Locate the cell with the specified text and output its [X, Y] center coordinate. 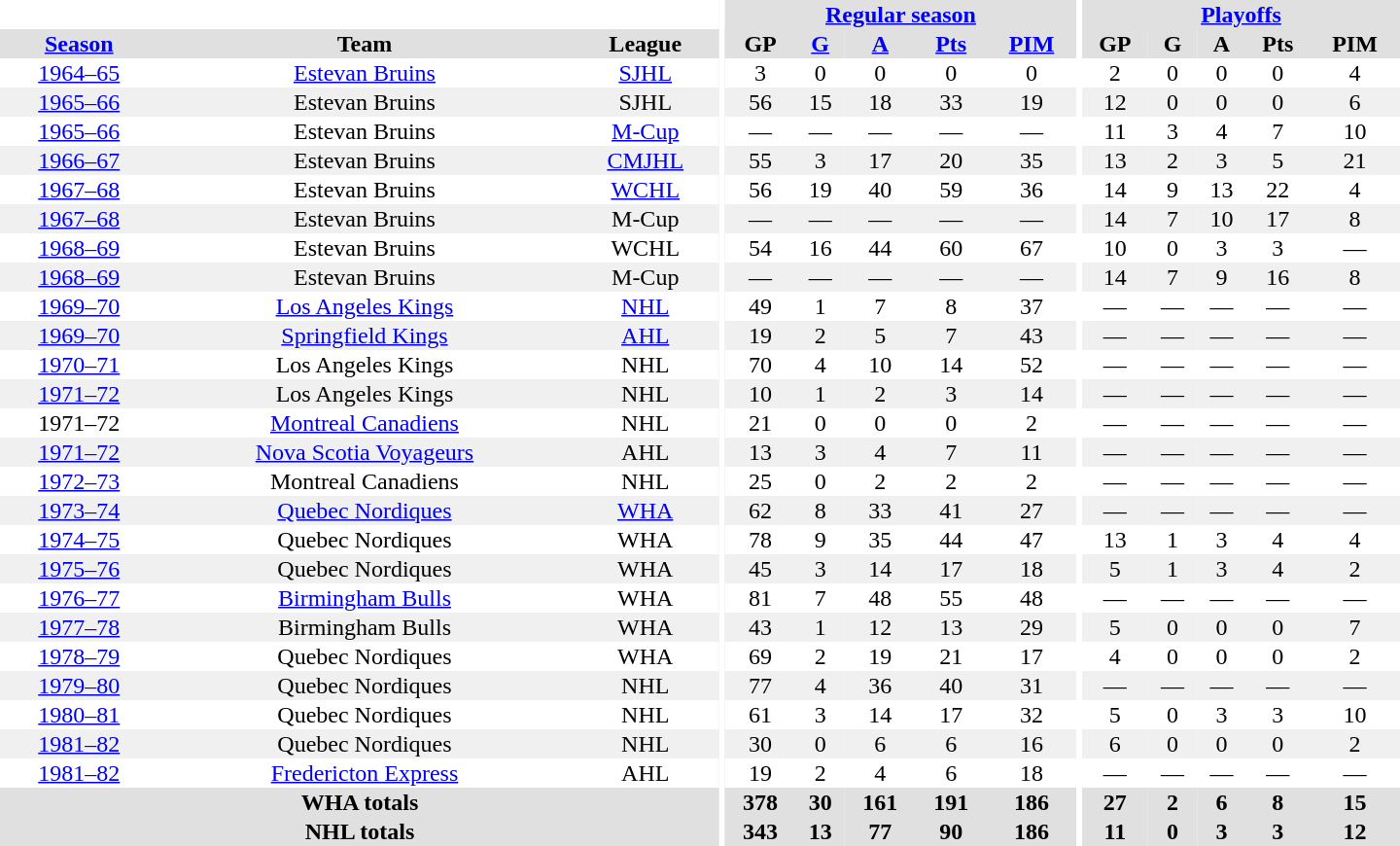
41 [951, 511]
60 [951, 248]
1980–81 [80, 715]
67 [1032, 248]
20 [951, 160]
29 [1032, 627]
Regular season [901, 15]
22 [1277, 190]
Season [80, 44]
32 [1032, 715]
31 [1032, 686]
1977–78 [80, 627]
37 [1032, 306]
Playoffs [1241, 15]
49 [760, 306]
52 [1032, 365]
378 [760, 802]
191 [951, 802]
1964–65 [80, 73]
WHA totals [360, 802]
47 [1032, 540]
1973–74 [80, 511]
81 [760, 598]
62 [760, 511]
1972–73 [80, 481]
Team [366, 44]
90 [951, 831]
Fredericton Express [366, 773]
59 [951, 190]
NHL totals [360, 831]
161 [881, 802]
70 [760, 365]
CMJHL [646, 160]
45 [760, 569]
61 [760, 715]
1966–67 [80, 160]
1975–76 [80, 569]
1970–71 [80, 365]
78 [760, 540]
1974–75 [80, 540]
1976–77 [80, 598]
1979–80 [80, 686]
Springfield Kings [366, 335]
League [646, 44]
1978–79 [80, 656]
Nova Scotia Voyageurs [366, 452]
25 [760, 481]
343 [760, 831]
54 [760, 248]
69 [760, 656]
